Return (X, Y) of the center of cell containing provided text 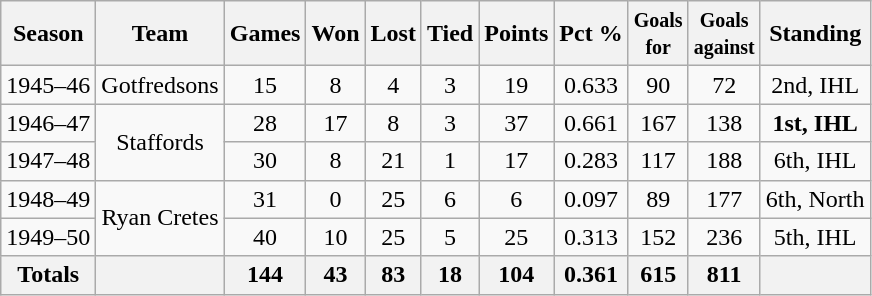
Goalsagainst (724, 34)
Games (265, 34)
Staffords (160, 142)
Season (48, 34)
0.661 (591, 123)
138 (724, 123)
40 (265, 237)
28 (265, 123)
18 (450, 275)
2nd, IHL (815, 85)
0.633 (591, 85)
10 (336, 237)
167 (658, 123)
Standing (815, 34)
Team (160, 34)
Goalsfor (658, 34)
Tied (450, 34)
6th, North (815, 199)
811 (724, 275)
19 (516, 85)
236 (724, 237)
6th, IHL (815, 161)
Totals (48, 275)
21 (393, 161)
1st, IHL (815, 123)
89 (658, 199)
Gotfredsons (160, 85)
Won (336, 34)
1945–46 (48, 85)
1948–49 (48, 199)
Points (516, 34)
1946–47 (48, 123)
37 (516, 123)
0.283 (591, 161)
117 (658, 161)
72 (724, 85)
Pct % (591, 34)
144 (265, 275)
43 (336, 275)
31 (265, 199)
615 (658, 275)
15 (265, 85)
177 (724, 199)
83 (393, 275)
0 (336, 199)
1947–48 (48, 161)
0.313 (591, 237)
Lost (393, 34)
5 (450, 237)
5th, IHL (815, 237)
4 (393, 85)
0.361 (591, 275)
Ryan Cretes (160, 218)
104 (516, 275)
1 (450, 161)
30 (265, 161)
0.097 (591, 199)
152 (658, 237)
1949–50 (48, 237)
90 (658, 85)
188 (724, 161)
